Pinpoint the cell where the given text exists, returning its [X, Y] midpoint coordinate. 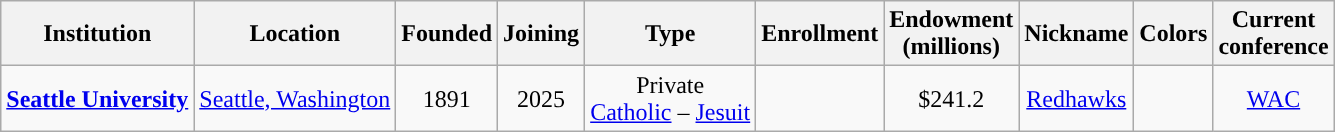
Endowment(millions) [952, 34]
1891 [447, 98]
Seattle University [98, 98]
Location [295, 34]
Founded [447, 34]
Colors [1174, 34]
Seattle, Washington [295, 98]
PrivateCatholic – Jesuit [670, 98]
Type [670, 34]
Currentconference [1274, 34]
Nickname [1076, 34]
WAC [1274, 98]
Institution [98, 34]
Enrollment [820, 34]
Redhawks [1076, 98]
2025 [542, 98]
$241.2 [952, 98]
Joining [542, 34]
